Capture the cell that displays the provided text and extract its [x, y] central coordinate. 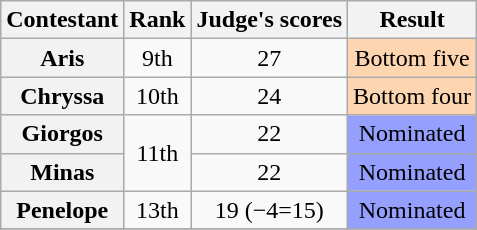
19 (−4=15) [270, 210]
9th [158, 58]
Judge's scores [270, 20]
Rank [158, 20]
Contestant [62, 20]
Bottom four [412, 96]
13th [158, 210]
Penelope [62, 210]
Bottom five [412, 58]
24 [270, 96]
27 [270, 58]
Aris [62, 58]
Chryssa [62, 96]
10th [158, 96]
Minas [62, 172]
Giorgos [62, 134]
11th [158, 153]
Result [412, 20]
